Return (x, y) of the center of cell containing provided text 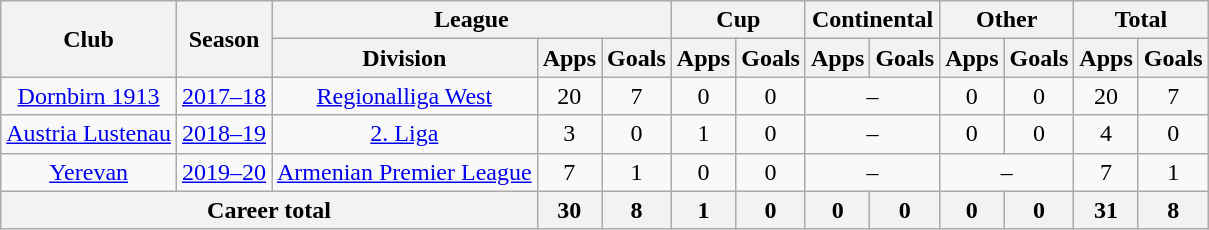
Other (1007, 20)
2018–19 (224, 134)
Cup (738, 20)
Yerevan (89, 172)
3 (569, 134)
Dornbirn 1913 (89, 96)
Total (1141, 20)
4 (1106, 134)
Austria Lustenau (89, 134)
2017–18 (224, 96)
Continental (872, 20)
Club (89, 39)
2. Liga (405, 134)
Division (405, 58)
31 (1106, 210)
Season (224, 39)
League (472, 20)
Career total (269, 210)
30 (569, 210)
2019–20 (224, 172)
Regionalliga West (405, 96)
Armenian Premier League (405, 172)
